Provide the [X, Y] coordinate of the cell's center where the given text is located.  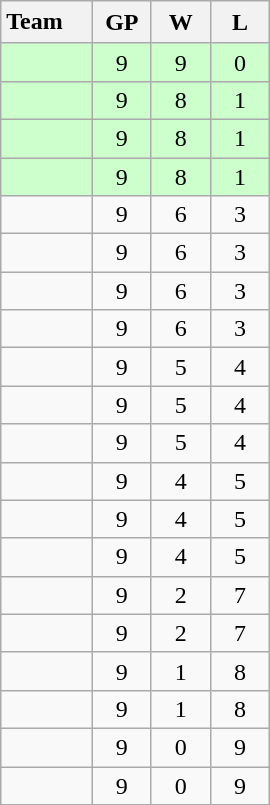
L [240, 22]
GP [122, 22]
W [180, 22]
Team [47, 22]
